Return [X, Y] of the center of cell containing provided text 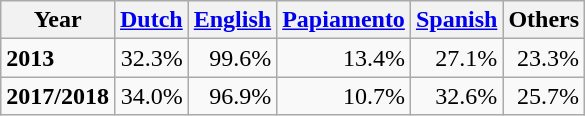
10.7% [344, 96]
96.9% [232, 96]
Papiamento [344, 20]
23.3% [544, 58]
Spanish [456, 20]
English [232, 20]
34.0% [151, 96]
25.7% [544, 96]
Dutch [151, 20]
99.6% [232, 58]
Others [544, 20]
27.1% [456, 58]
13.4% [344, 58]
2017/2018 [58, 96]
2013 [58, 58]
Year [58, 20]
32.6% [456, 96]
32.3% [151, 58]
